Provide the [x, y] coordinate of the cell's center where the given text is located.  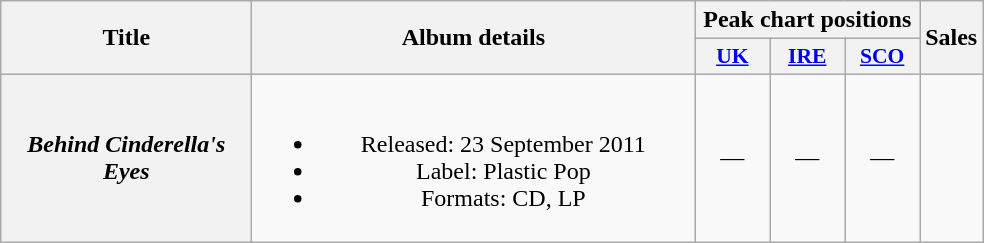
SCO [882, 57]
UK [732, 57]
Sales [952, 38]
IRE [808, 57]
Peak chart positions [808, 20]
Title [126, 38]
Behind Cinderella's Eyes [126, 158]
Album details [474, 38]
Released: 23 September 2011Label: Plastic PopFormats: CD, LP [474, 158]
